Locate the cell with the specified text and output its (x, y) center coordinate. 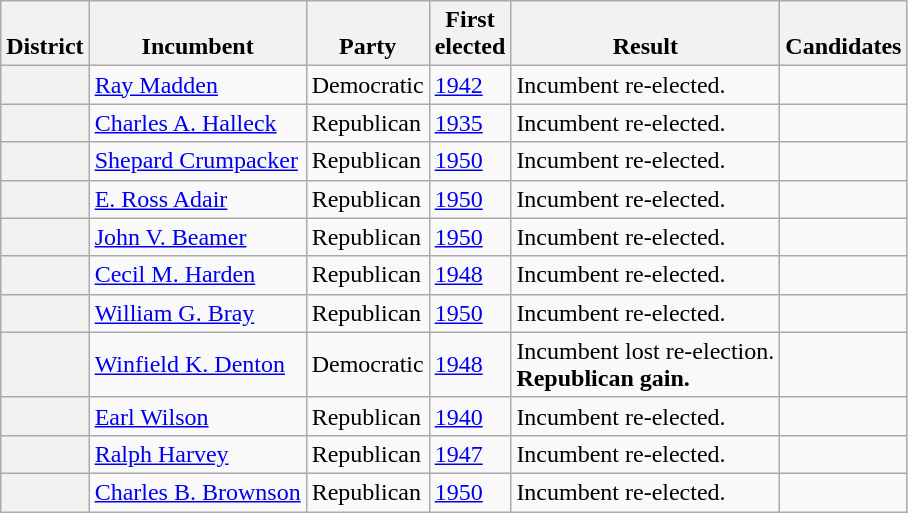
Shepard Crumpacker (198, 161)
1940 (470, 416)
Charles A. Halleck (198, 123)
1947 (470, 454)
Incumbent (198, 34)
Winfield K. Denton (198, 364)
Result (646, 34)
Party (368, 34)
Cecil M. Harden (198, 275)
1935 (470, 123)
1942 (470, 85)
Firstelected (470, 34)
District (45, 34)
Earl Wilson (198, 416)
Incumbent lost re-election.Republican gain. (646, 364)
Charles B. Brownson (198, 492)
Candidates (844, 34)
Ray Madden (198, 85)
William G. Bray (198, 313)
E. Ross Adair (198, 199)
John V. Beamer (198, 237)
Ralph Harvey (198, 454)
